Output the [x, y] coordinate of the center of the cell containing the given text.  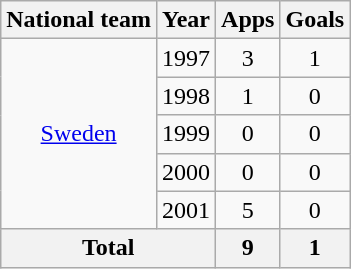
5 [248, 210]
Goals [315, 20]
1998 [186, 96]
Total [108, 248]
National team [79, 20]
1999 [186, 134]
9 [248, 248]
Apps [248, 20]
1997 [186, 58]
Year [186, 20]
2001 [186, 210]
2000 [186, 172]
3 [248, 58]
Sweden [79, 134]
